Return the [x, y] coordinate for the center point of the cell that contains the specified text.  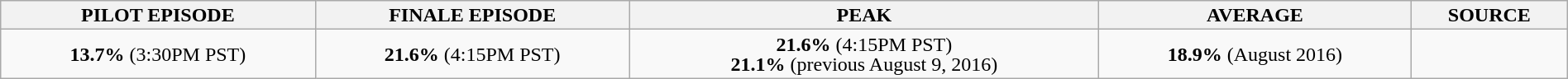
18.9% (August 2016) [1255, 54]
PILOT EPISODE [158, 15]
21.6% (4:15PM PST) [472, 54]
SOURCE [1489, 15]
13.7% (3:30PM PST) [158, 54]
21.6% (4:15PM PST) 21.1% (previous August 9, 2016) [863, 54]
FINALE EPISODE [472, 15]
PEAK [863, 15]
AVERAGE [1255, 15]
